Locate the cell with the specified text and output its [X, Y] center coordinate. 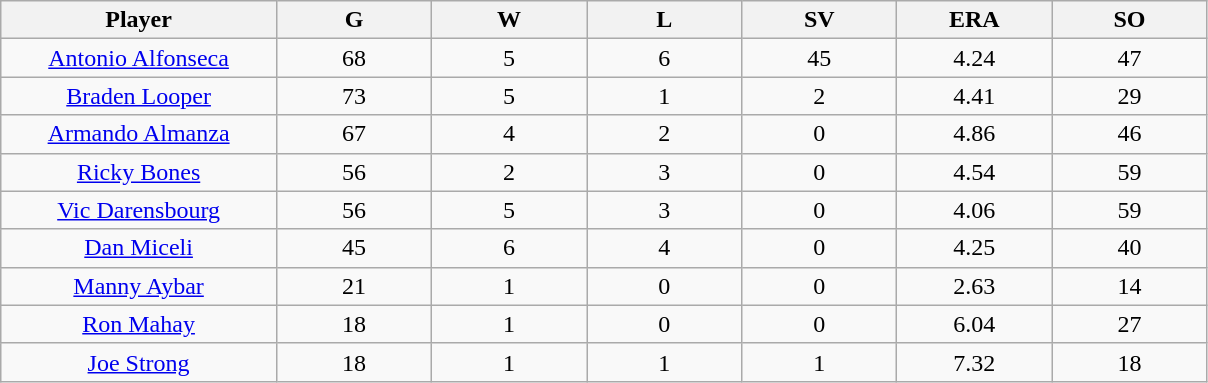
46 [1130, 134]
W [510, 20]
4.86 [974, 134]
73 [354, 96]
Ricky Bones [139, 172]
7.32 [974, 362]
67 [354, 134]
Vic Darensbourg [139, 210]
ERA [974, 20]
L [664, 20]
68 [354, 58]
Joe Strong [139, 362]
2.63 [974, 286]
Antonio Alfonseca [139, 58]
SO [1130, 20]
40 [1130, 248]
29 [1130, 96]
4.54 [974, 172]
Braden Looper [139, 96]
47 [1130, 58]
Dan Miceli [139, 248]
14 [1130, 286]
4.24 [974, 58]
6.04 [974, 324]
Ron Mahay [139, 324]
21 [354, 286]
G [354, 20]
4.41 [974, 96]
4.06 [974, 210]
SV [820, 20]
Player [139, 20]
Manny Aybar [139, 286]
4.25 [974, 248]
Armando Almanza [139, 134]
27 [1130, 324]
